Search for the cell housing the specified text and yield its [X, Y] center coordinate. 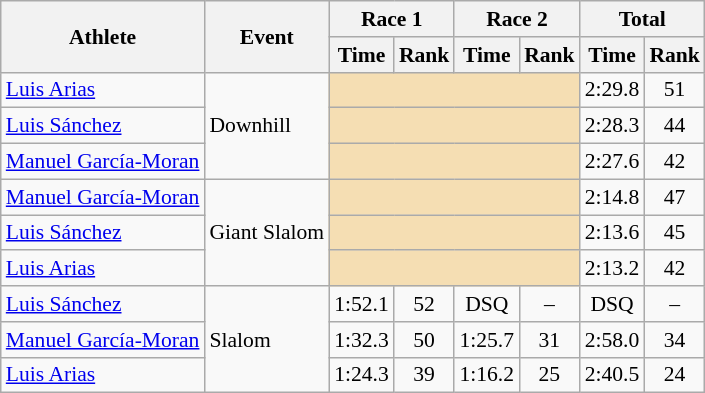
2:58.0 [612, 340]
2:27.6 [612, 162]
1:32.3 [362, 340]
1:16.2 [486, 375]
24 [674, 375]
31 [550, 340]
51 [674, 90]
Downhill [266, 126]
52 [424, 304]
2:14.8 [612, 197]
2:40.5 [612, 375]
47 [674, 197]
Athlete [103, 36]
2:29.8 [612, 90]
Giant Slalom [266, 232]
25 [550, 375]
39 [424, 375]
2:28.3 [612, 126]
1:25.7 [486, 340]
1:52.1 [362, 304]
50 [424, 340]
Race 1 [392, 19]
1:24.3 [362, 375]
Event [266, 36]
2:13.6 [612, 233]
2:13.2 [612, 269]
Slalom [266, 340]
34 [674, 340]
45 [674, 233]
Total [642, 19]
44 [674, 126]
Race 2 [516, 19]
